Pinpoint the cell where the given text exists, returning its [x, y] midpoint coordinate. 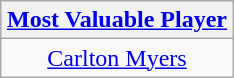
Carlton Myers [116, 58]
Most Valuable Player [116, 20]
